Scan for the cell matching the given text and deliver its (X, Y) coordinate at center. 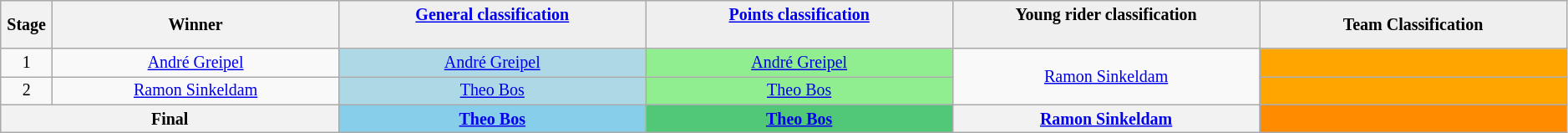
Winner (195, 25)
Team Classification (1413, 25)
Stage (27, 25)
2 (27, 90)
Points classification (799, 25)
General classification (493, 25)
Final (170, 119)
Young rider classification (1106, 25)
1 (27, 64)
